From the cell containing the given text, extract its center point as (x, y) coordinate. 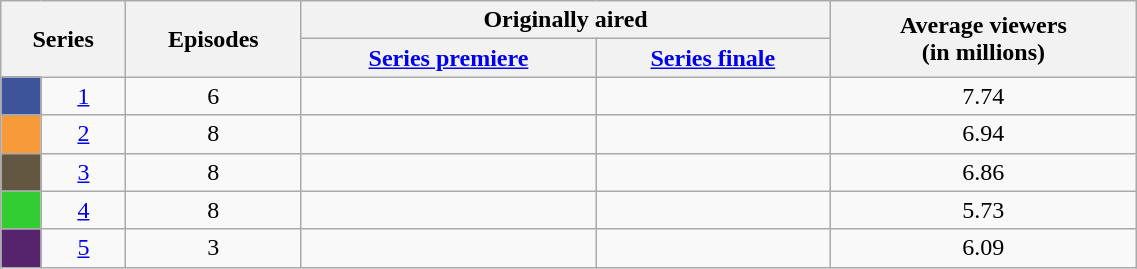
6 (214, 96)
5 (83, 248)
5.73 (984, 210)
6.86 (984, 172)
6.94 (984, 134)
2 (83, 134)
7.74 (984, 96)
Series (64, 39)
Originally aired (566, 20)
Series premiere (448, 58)
4 (83, 210)
Average viewers(in millions) (984, 39)
6.09 (984, 248)
Series finale (713, 58)
1 (83, 96)
Episodes (214, 39)
